From the cell containing the given text, extract its center point as (x, y) coordinate. 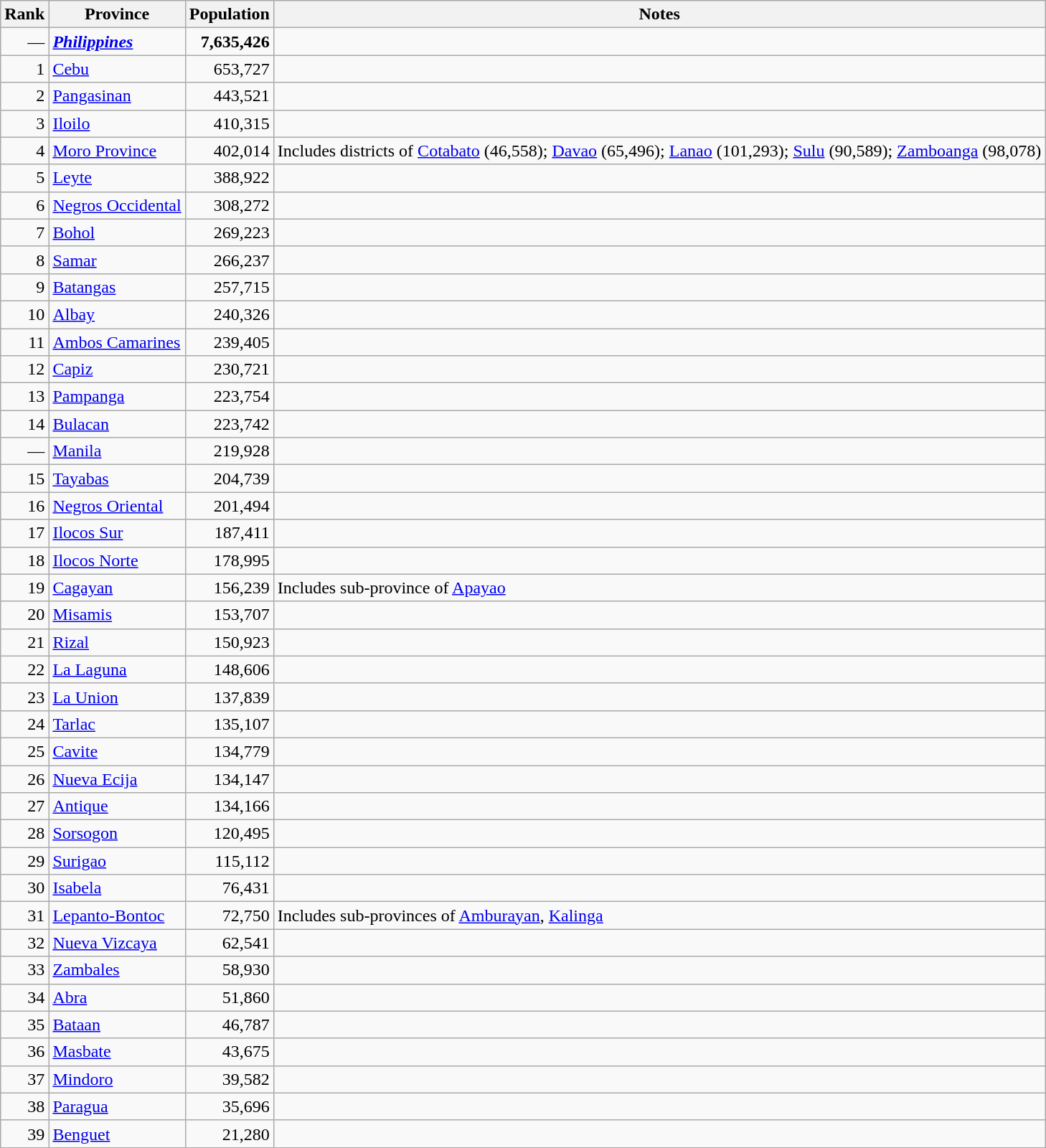
Abra (117, 997)
Bataan (117, 1025)
230,721 (230, 370)
11 (24, 342)
Nueva Ecija (117, 778)
402,014 (230, 151)
22 (24, 669)
Pangasinan (117, 96)
9 (24, 287)
2 (24, 96)
62,541 (230, 943)
Population (230, 14)
15 (24, 479)
Samar (117, 260)
115,112 (230, 861)
Lepanto-Bontoc (117, 916)
Cavite (117, 751)
Rank (24, 14)
46,787 (230, 1025)
21,280 (230, 1134)
39,582 (230, 1079)
31 (24, 916)
32 (24, 943)
19 (24, 588)
Negros Occidental (117, 205)
Pampanga (117, 397)
Albay (117, 314)
39 (24, 1134)
266,237 (230, 260)
Antique (117, 806)
137,839 (230, 697)
72,750 (230, 916)
308,272 (230, 205)
La Laguna (117, 669)
Manila (117, 451)
26 (24, 778)
33 (24, 970)
76,431 (230, 888)
7,635,426 (230, 42)
Benguet (117, 1134)
3 (24, 123)
134,779 (230, 751)
178,995 (230, 560)
29 (24, 861)
58,930 (230, 970)
6 (24, 205)
Negros Oriental (117, 506)
38 (24, 1106)
51,860 (230, 997)
10 (24, 314)
Cagayan (117, 588)
Ambos Camarines (117, 342)
43,675 (230, 1052)
Batangas (117, 287)
156,239 (230, 588)
5 (24, 178)
Includes sub-provinces of Amburayan, Kalinga (659, 916)
20 (24, 615)
14 (24, 424)
Iloilo (117, 123)
219,928 (230, 451)
Notes (659, 14)
4 (24, 151)
410,315 (230, 123)
12 (24, 370)
Paragua (117, 1106)
23 (24, 697)
36 (24, 1052)
34 (24, 997)
223,742 (230, 424)
37 (24, 1079)
153,707 (230, 615)
Capiz (117, 370)
240,326 (230, 314)
30 (24, 888)
204,739 (230, 479)
28 (24, 834)
Includes sub-province of Apayao (659, 588)
Ilocos Sur (117, 533)
653,727 (230, 69)
150,923 (230, 642)
Isabela (117, 888)
21 (24, 642)
13 (24, 397)
Bulacan (117, 424)
La Union (117, 697)
Tayabas (117, 479)
257,715 (230, 287)
Tarlac (117, 724)
148,606 (230, 669)
201,494 (230, 506)
Sorsogon (117, 834)
Philippines (117, 42)
Nueva Vizcaya (117, 943)
7 (24, 232)
Mindoro (117, 1079)
35 (24, 1025)
16 (24, 506)
135,107 (230, 724)
17 (24, 533)
27 (24, 806)
Bohol (117, 232)
Moro Province (117, 151)
443,521 (230, 96)
Ilocos Norte (117, 560)
Cebu (117, 69)
1 (24, 69)
223,754 (230, 397)
Surigao (117, 861)
Zambales (117, 970)
120,495 (230, 834)
Province (117, 14)
Rizal (117, 642)
18 (24, 560)
388,922 (230, 178)
Masbate (117, 1052)
134,147 (230, 778)
134,166 (230, 806)
239,405 (230, 342)
269,223 (230, 232)
25 (24, 751)
35,696 (230, 1106)
Misamis (117, 615)
24 (24, 724)
8 (24, 260)
Includes districts of Cotabato (46,558); Davao (65,496); Lanao (101,293); Sulu (90,589); Zamboanga (98,078) (659, 151)
187,411 (230, 533)
Leyte (117, 178)
